Output the [X, Y] coordinate of the center of the cell containing the given text.  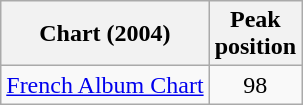
French Album Chart [105, 85]
98 [255, 85]
Peakposition [255, 34]
Chart (2004) [105, 34]
